Determine the (x, y) coordinate at the center of the cell enclosing the given text.  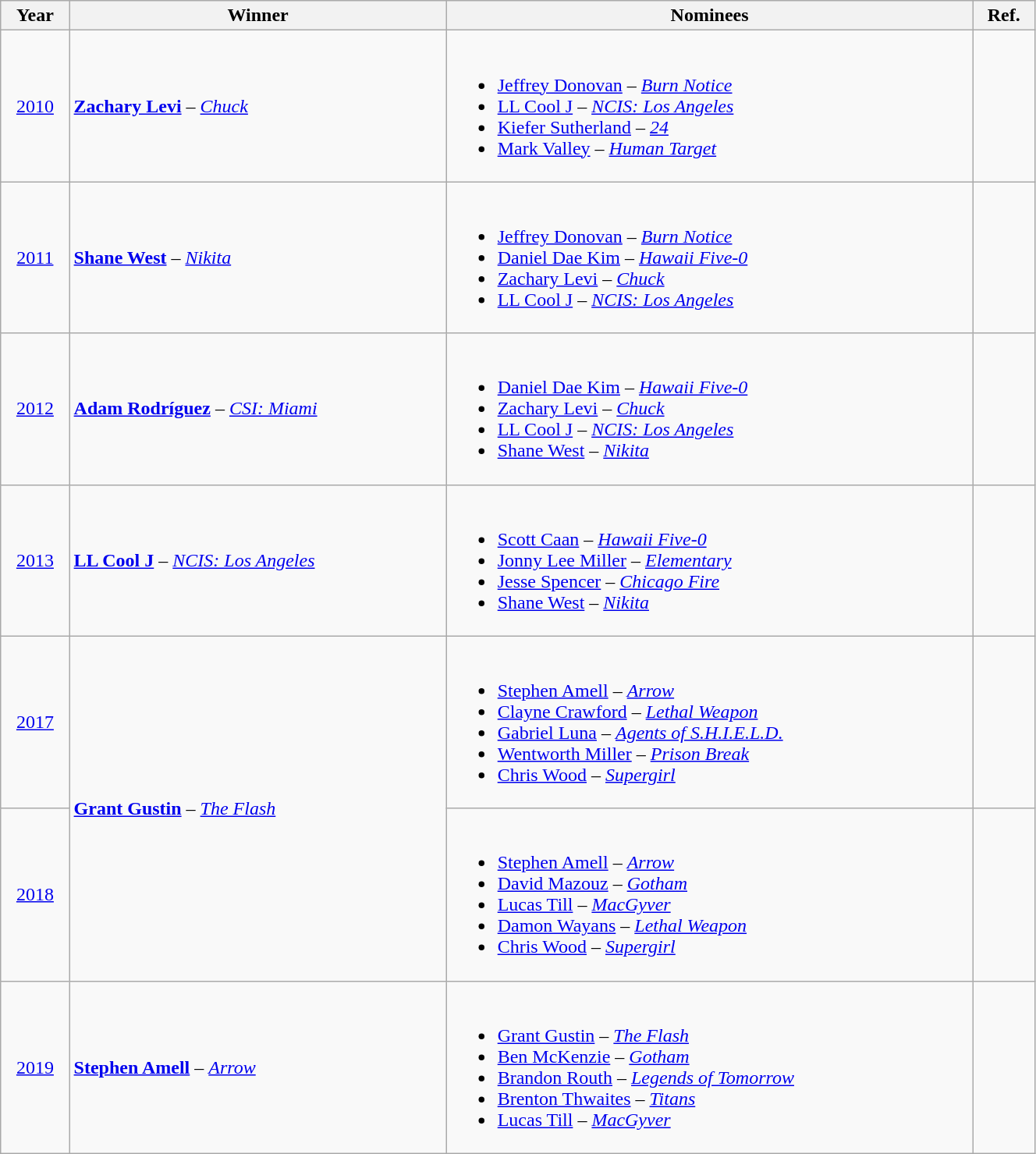
Jeffrey Donovan – Burn NoticeDaniel Dae Kim – Hawaii Five-0Zachary Levi – ChuckLL Cool J – NCIS: Los Angeles (710, 257)
Stephen Amell – ArrowClayne Crawford – Lethal WeaponGabriel Luna – Agents of S.H.I.E.L.D.Wentworth Miller – Prison BreakChris Wood – Supergirl (710, 723)
Year (35, 16)
2017 (35, 723)
Daniel Dae Kim – Hawaii Five-0Zachary Levi – ChuckLL Cool J – NCIS: Los AngelesShane West – Nikita (710, 409)
Stephen Amell – ArrowDavid Mazouz – GothamLucas Till – MacGyverDamon Wayans – Lethal WeaponChris Wood – Supergirl (710, 894)
Zachary Levi – Chuck (257, 106)
Nominees (710, 16)
Scott Caan – Hawaii Five-0Jonny Lee Miller – ElementaryJesse Spencer – Chicago FireShane West – Nikita (710, 560)
2010 (35, 106)
2018 (35, 894)
Grant Gustin – The Flash (257, 808)
Winner (257, 16)
Jeffrey Donovan – Burn NoticeLL Cool J – NCIS: Los AngelesKiefer Sutherland – 24Mark Valley – Human Target (710, 106)
Grant Gustin – The FlashBen McKenzie – GothamBrandon Routh – Legends of TomorrowBrenton Thwaites – TitansLucas Till – MacGyver (710, 1067)
Adam Rodríguez – CSI: Miami (257, 409)
Ref. (1003, 16)
LL Cool J – NCIS: Los Angeles (257, 560)
2019 (35, 1067)
2011 (35, 257)
2012 (35, 409)
Stephen Amell – Arrow (257, 1067)
Shane West – Nikita (257, 257)
2013 (35, 560)
